Find where the given text appears and provide that cell's center as (X, Y) coordinate. 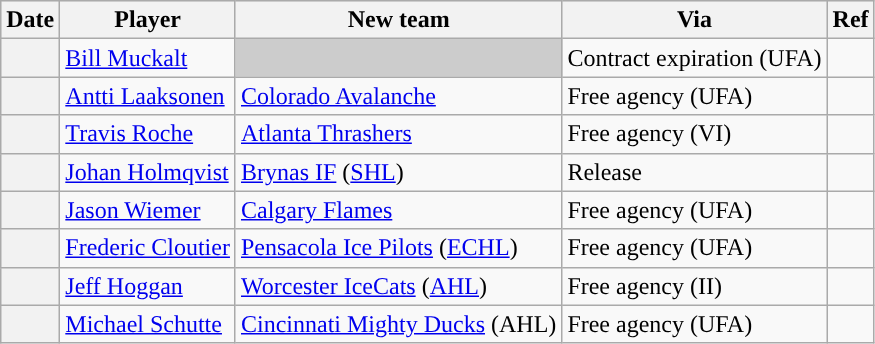
Frederic Cloutier (148, 248)
New team (398, 20)
Antti Laaksonen (148, 96)
Johan Holmqvist (148, 172)
Bill Muckalt (148, 58)
Cincinnati Mighty Ducks (AHL) (398, 324)
Ref (850, 20)
Release (694, 172)
Free agency (II) (694, 286)
Calgary Flames (398, 210)
Jeff Hoggan (148, 286)
Michael Schutte (148, 324)
Via (694, 20)
Date (30, 20)
Free agency (VI) (694, 134)
Atlanta Thrashers (398, 134)
Brynas IF (SHL) (398, 172)
Colorado Avalanche (398, 96)
Pensacola Ice Pilots (ECHL) (398, 248)
Jason Wiemer (148, 210)
Worcester IceCats (AHL) (398, 286)
Travis Roche (148, 134)
Contract expiration (UFA) (694, 58)
Player (148, 20)
